Return the [X, Y] coordinate for the center point of the cell that contains the specified text.  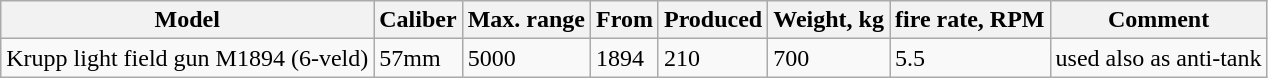
57mm [418, 58]
1894 [625, 58]
Model [188, 20]
Comment [1158, 20]
Krupp light field gun M1894 (6-veld) [188, 58]
fire rate, RPM [970, 20]
From [625, 20]
Weight, kg [829, 20]
700 [829, 58]
5.5 [970, 58]
5000 [526, 58]
used also as anti-tank [1158, 58]
210 [712, 58]
Produced [712, 20]
Caliber [418, 20]
Max. range [526, 20]
